Output the [x, y] coordinate of the center of the cell containing the given text.  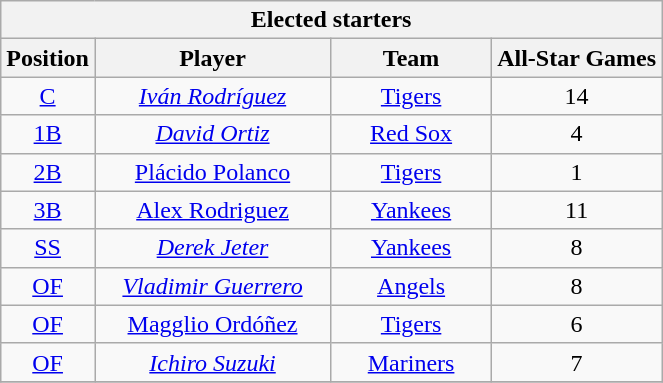
Ichiro Suzuki [212, 362]
7 [577, 362]
2B [48, 172]
Team [412, 58]
Red Sox [412, 134]
Alex Rodriguez [212, 210]
Vladimir Guerrero [212, 286]
4 [577, 134]
14 [577, 96]
Derek Jeter [212, 248]
Iván Rodríguez [212, 96]
Position [48, 58]
Angels [412, 286]
Mariners [412, 362]
Elected starters [332, 20]
Player [212, 58]
All-Star Games [577, 58]
SS [48, 248]
6 [577, 324]
C [48, 96]
3B [48, 210]
David Ortiz [212, 134]
11 [577, 210]
Magglio Ordóñez [212, 324]
Plácido Polanco [212, 172]
1 [577, 172]
1B [48, 134]
